Capture the cell that displays the provided text and extract its (X, Y) central coordinate. 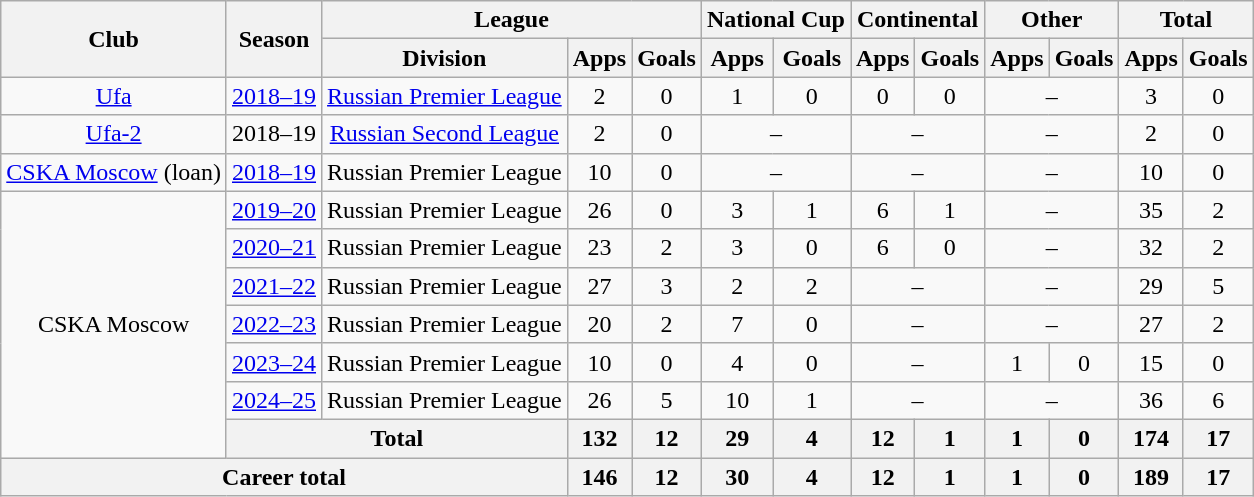
2019–20 (274, 210)
20 (599, 324)
15 (1151, 362)
Career total (284, 477)
League (512, 20)
36 (1151, 400)
146 (599, 477)
7 (737, 324)
Continental (917, 20)
Club (114, 39)
Division (445, 58)
132 (599, 438)
2023–24 (274, 362)
2020–21 (274, 248)
174 (1151, 438)
189 (1151, 477)
CSKA Moscow (loan) (114, 172)
2021–22 (274, 286)
23 (599, 248)
2024–25 (274, 400)
Season (274, 39)
National Cup (776, 20)
2022–23 (274, 324)
35 (1151, 210)
Russian Second League (445, 134)
30 (737, 477)
Ufa (114, 96)
32 (1151, 248)
Other (1052, 20)
CSKA Moscow (114, 324)
Ufa-2 (114, 134)
